Extract the [X, Y] coordinate from the center of the cell holding the provided text.  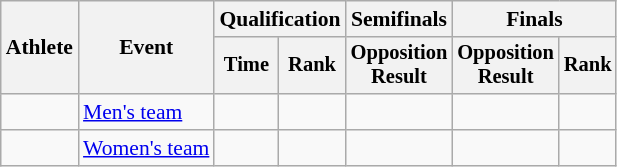
Athlete [40, 48]
Semifinals [400, 19]
Event [146, 48]
Women's team [146, 148]
Finals [534, 19]
Qualification [280, 19]
Time [246, 66]
Men's team [146, 112]
